Return the (x, y) coordinate for the center point of the cell that contains the specified text.  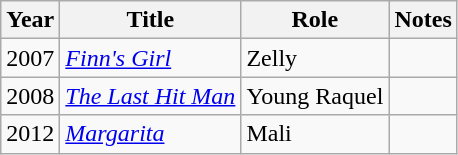
The Last Hit Man (150, 96)
Title (150, 20)
Margarita (150, 134)
Finn's Girl (150, 58)
Zelly (315, 58)
2012 (30, 134)
Mali (315, 134)
2007 (30, 58)
2008 (30, 96)
Young Raquel (315, 96)
Role (315, 20)
Year (30, 20)
Notes (423, 20)
